Search for the cell housing the specified text and yield its (x, y) center coordinate. 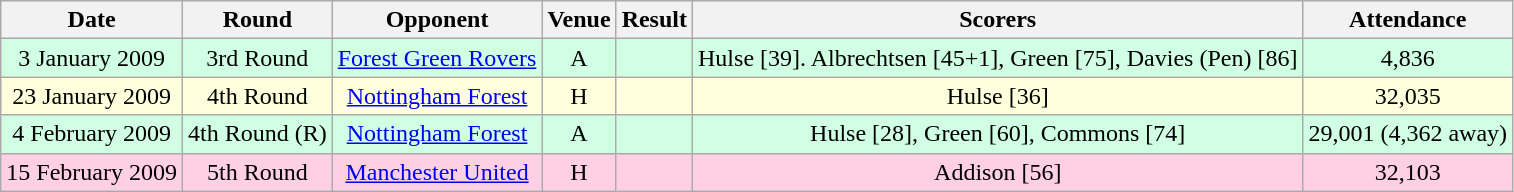
Date (92, 20)
Manchester United (437, 172)
Forest Green Rovers (437, 58)
29,001 (4,362 away) (1408, 134)
4th Round (R) (257, 134)
32,103 (1408, 172)
5th Round (257, 172)
Hulse [39]. Albrechtsen [45+1], Green [75], Davies (Pen) [86] (998, 58)
23 January 2009 (92, 96)
Result (654, 20)
Addison [56] (998, 172)
4th Round (257, 96)
3 January 2009 (92, 58)
4 February 2009 (92, 134)
32,035 (1408, 96)
Round (257, 20)
Opponent (437, 20)
Venue (579, 20)
Hulse [28], Green [60], Commons [74] (998, 134)
Scorers (998, 20)
15 February 2009 (92, 172)
Hulse [36] (998, 96)
3rd Round (257, 58)
Attendance (1408, 20)
4,836 (1408, 58)
